Find where the given text appears and provide that cell's center as [x, y] coordinate. 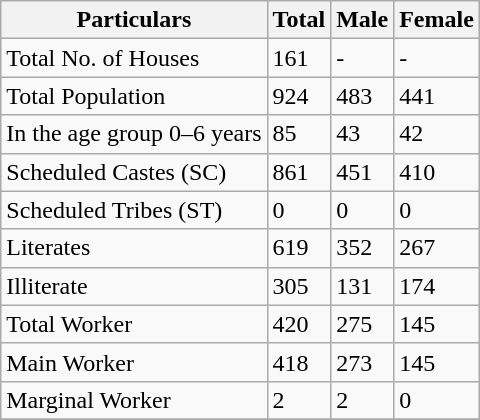
441 [437, 96]
85 [299, 134]
Illiterate [134, 286]
161 [299, 58]
Total No. of Houses [134, 58]
418 [299, 362]
305 [299, 286]
619 [299, 248]
131 [362, 286]
Particulars [134, 20]
352 [362, 248]
Total Population [134, 96]
42 [437, 134]
Literates [134, 248]
275 [362, 324]
273 [362, 362]
174 [437, 286]
Female [437, 20]
Male [362, 20]
861 [299, 172]
924 [299, 96]
410 [437, 172]
Scheduled Tribes (ST) [134, 210]
43 [362, 134]
Marginal Worker [134, 400]
420 [299, 324]
Total [299, 20]
Main Worker [134, 362]
267 [437, 248]
Scheduled Castes (SC) [134, 172]
Total Worker [134, 324]
451 [362, 172]
In the age group 0–6 years [134, 134]
483 [362, 96]
